Detect which cell encompasses the target text, then output its [X, Y] center coordinate. 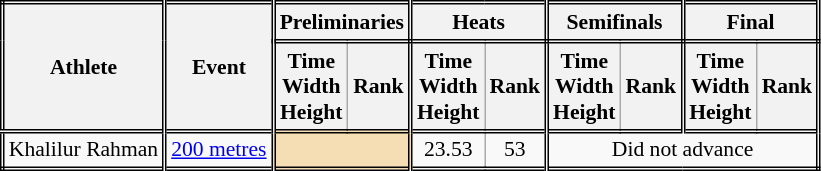
Event [219, 67]
Final [751, 22]
Semifinals [615, 22]
Did not advance [683, 150]
Athlete [83, 67]
200 metres [219, 150]
23.53 [448, 150]
Heats [479, 22]
Preliminaries [342, 22]
Khalilur Rahman [83, 150]
53 [515, 150]
